Provide the [x, y] coordinate of the cell's center where the given text is located.  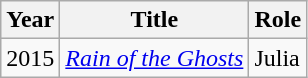
Year [30, 20]
Role [278, 20]
Title [154, 20]
Rain of the Ghosts [154, 58]
Julia [278, 58]
2015 [30, 58]
